Return (x, y) of the center of cell containing provided text 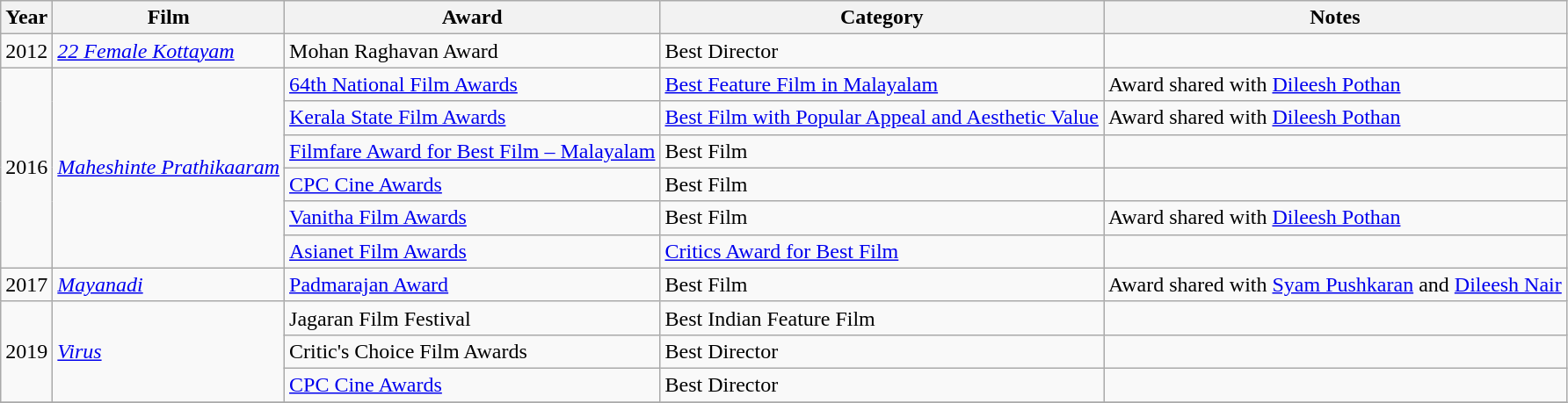
Filmfare Award for Best Film – Malayalam (473, 151)
Mohan Raghavan Award (473, 51)
Critics Award for Best Film (882, 251)
64th National Film Awards (473, 84)
Best Film with Popular Appeal and Aesthetic Value (882, 118)
Best Feature Film in Malayalam (882, 84)
Maheshinte Prathikaaram (169, 168)
Padmarajan Award (473, 284)
2019 (26, 351)
Category (882, 18)
22 Female Kottayam (169, 51)
Year (26, 18)
2016 (26, 168)
Best Indian Feature Film (882, 318)
Critic's Choice Film Awards (473, 351)
2012 (26, 51)
Jagaran Film Festival (473, 318)
Asianet Film Awards (473, 251)
2017 (26, 284)
Virus (169, 351)
Award shared with Syam Pushkaran and Dileesh Nair (1336, 284)
Kerala State Film Awards (473, 118)
Award (473, 18)
Vanitha Film Awards (473, 218)
Notes (1336, 18)
Mayanadi (169, 284)
Film (169, 18)
